Search for the cell housing the specified text and yield its (x, y) center coordinate. 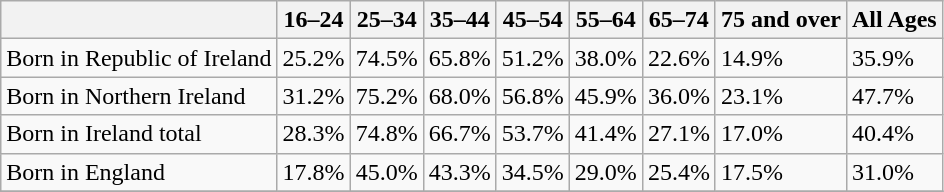
51.2% (532, 58)
22.6% (678, 58)
17.8% (314, 172)
45–54 (532, 20)
31.2% (314, 96)
75.2% (386, 96)
25.2% (314, 58)
17.5% (780, 172)
47.7% (894, 96)
35.9% (894, 58)
68.0% (460, 96)
41.4% (606, 134)
35–44 (460, 20)
All Ages (894, 20)
45.9% (606, 96)
17.0% (780, 134)
Born in England (139, 172)
16–24 (314, 20)
75 and over (780, 20)
28.3% (314, 134)
25–34 (386, 20)
40.4% (894, 134)
45.0% (386, 172)
56.8% (532, 96)
43.3% (460, 172)
14.9% (780, 58)
65–74 (678, 20)
74.5% (386, 58)
65.8% (460, 58)
Born in Northern Ireland (139, 96)
66.7% (460, 134)
29.0% (606, 172)
Born in Republic of Ireland (139, 58)
25.4% (678, 172)
53.7% (532, 134)
23.1% (780, 96)
55–64 (606, 20)
34.5% (532, 172)
27.1% (678, 134)
38.0% (606, 58)
74.8% (386, 134)
31.0% (894, 172)
36.0% (678, 96)
Born in Ireland total (139, 134)
